Return the (X, Y) coordinate for the center point of the cell that contains the specified text.  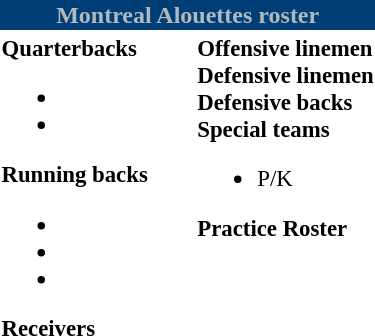
Montreal Alouettes roster (188, 15)
